Return the [X, Y] coordinate for the center point of the cell that contains the specified text.  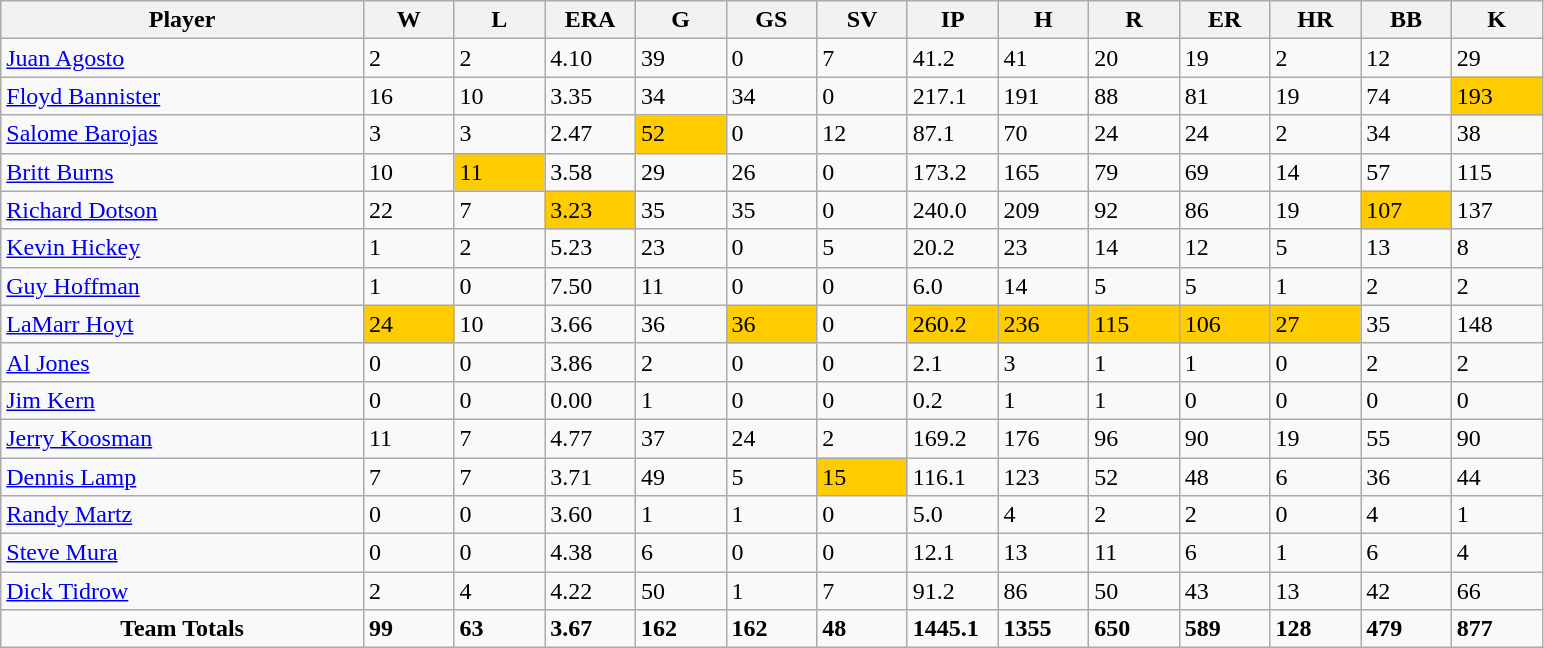
88 [1134, 96]
74 [1406, 96]
217.1 [952, 96]
BB [1406, 20]
5.0 [952, 515]
1355 [1044, 629]
20.2 [952, 248]
81 [1224, 96]
HR [1316, 20]
99 [408, 629]
GS [772, 20]
Jim Kern [182, 400]
3.35 [590, 96]
44 [1496, 477]
107 [1406, 210]
63 [500, 629]
96 [1134, 438]
3.60 [590, 515]
Guy Hoffman [182, 286]
R [1134, 20]
0.00 [590, 400]
26 [772, 172]
173.2 [952, 172]
69 [1224, 172]
165 [1044, 172]
ER [1224, 20]
236 [1044, 324]
57 [1406, 172]
209 [1044, 210]
16 [408, 96]
K [1496, 20]
Kevin Hickey [182, 248]
42 [1406, 591]
3.66 [590, 324]
Team Totals [182, 629]
137 [1496, 210]
20 [1134, 58]
55 [1406, 438]
Floyd Bannister [182, 96]
W [408, 20]
4.10 [590, 58]
193 [1496, 96]
Dick Tidrow [182, 591]
4.22 [590, 591]
H [1044, 20]
Player [182, 20]
3.71 [590, 477]
128 [1316, 629]
0.2 [952, 400]
70 [1044, 134]
169.2 [952, 438]
49 [680, 477]
3.23 [590, 210]
92 [1134, 210]
37 [680, 438]
12.1 [952, 553]
148 [1496, 324]
6.0 [952, 286]
116.1 [952, 477]
L [500, 20]
91.2 [952, 591]
Jerry Koosman [182, 438]
27 [1316, 324]
123 [1044, 477]
15 [862, 477]
66 [1496, 591]
39 [680, 58]
7.50 [590, 286]
1445.1 [952, 629]
Steve Mura [182, 553]
176 [1044, 438]
Dennis Lamp [182, 477]
38 [1496, 134]
191 [1044, 96]
Juan Agosto [182, 58]
22 [408, 210]
5.23 [590, 248]
877 [1496, 629]
240.0 [952, 210]
LaMarr Hoyt [182, 324]
41 [1044, 58]
4.77 [590, 438]
SV [862, 20]
ERA [590, 20]
79 [1134, 172]
IP [952, 20]
479 [1406, 629]
41.2 [952, 58]
3.67 [590, 629]
260.2 [952, 324]
43 [1224, 591]
Britt Burns [182, 172]
Randy Martz [182, 515]
589 [1224, 629]
3.58 [590, 172]
Al Jones [182, 362]
87.1 [952, 134]
106 [1224, 324]
2.1 [952, 362]
4.38 [590, 553]
8 [1496, 248]
Richard Dotson [182, 210]
650 [1134, 629]
Salome Barojas [182, 134]
3.86 [590, 362]
G [680, 20]
2.47 [590, 134]
